Extract the [x, y] coordinate from the center of the cell holding the provided text.  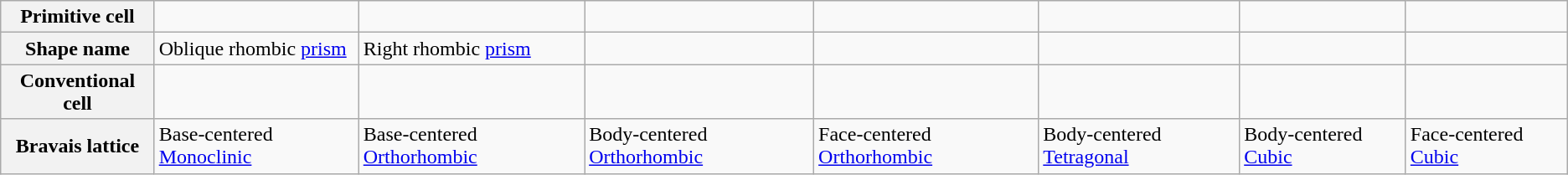
Body-centered Tetragonal [1139, 146]
Conventional cell [77, 92]
Right rhombic prism [471, 49]
Body-centered Orthorhombic [699, 146]
Bravais lattice [77, 146]
Face-centered Cubic [1486, 146]
Oblique rhombic prism [256, 49]
Primitive cell [77, 17]
Shape name [77, 49]
Face-centered Orthorhombic [926, 146]
Base-centered Monoclinic [256, 146]
Base-centered Orthorhombic [471, 146]
Body-centered Cubic [1323, 146]
